Return the [x, y] coordinate for the center point of the cell that contains the specified text.  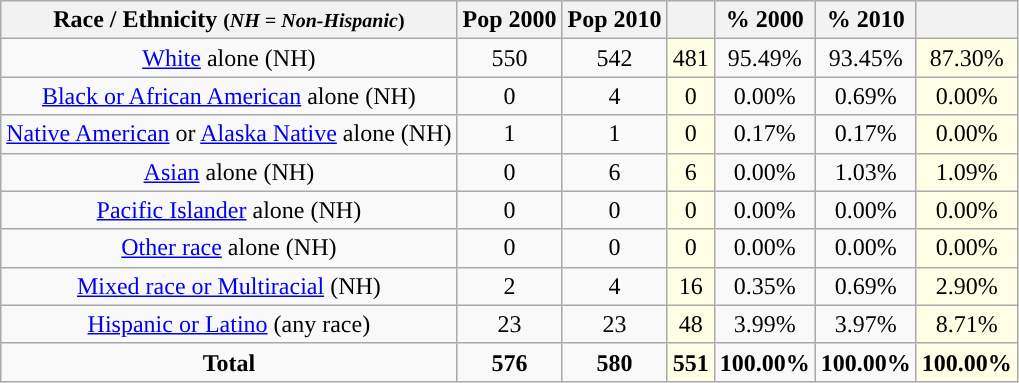
2 [510, 286]
580 [614, 362]
Total [229, 362]
0.35% [764, 286]
542 [614, 58]
551 [690, 362]
Asian alone (NH) [229, 172]
95.49% [764, 58]
White alone (NH) [229, 58]
Black or African American alone (NH) [229, 96]
3.99% [764, 324]
Race / Ethnicity (NH = Non-Hispanic) [229, 20]
2.90% [966, 286]
481 [690, 58]
Mixed race or Multiracial (NH) [229, 286]
8.71% [966, 324]
576 [510, 362]
Other race alone (NH) [229, 248]
87.30% [966, 58]
Hispanic or Latino (any race) [229, 324]
1.03% [866, 172]
% 2010 [866, 20]
48 [690, 324]
Pop 2000 [510, 20]
1.09% [966, 172]
550 [510, 58]
Native American or Alaska Native alone (NH) [229, 134]
% 2000 [764, 20]
Pacific Islander alone (NH) [229, 210]
3.97% [866, 324]
Pop 2010 [614, 20]
16 [690, 286]
93.45% [866, 58]
